Extract the (x, y) coordinate from the center of the cell holding the provided text.  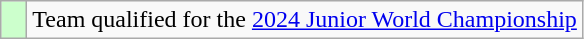
Team qualified for the 2024 Junior World Championship (305, 20)
